Detect which cell encompasses the target text, then output its (X, Y) center coordinate. 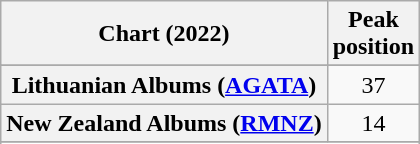
37 (373, 85)
New Zealand Albums (RMNZ) (164, 123)
14 (373, 123)
Chart (2022) (164, 34)
Lithuanian Albums (AGATA) (164, 85)
Peakposition (373, 34)
